Capture the cell that displays the provided text and extract its (x, y) central coordinate. 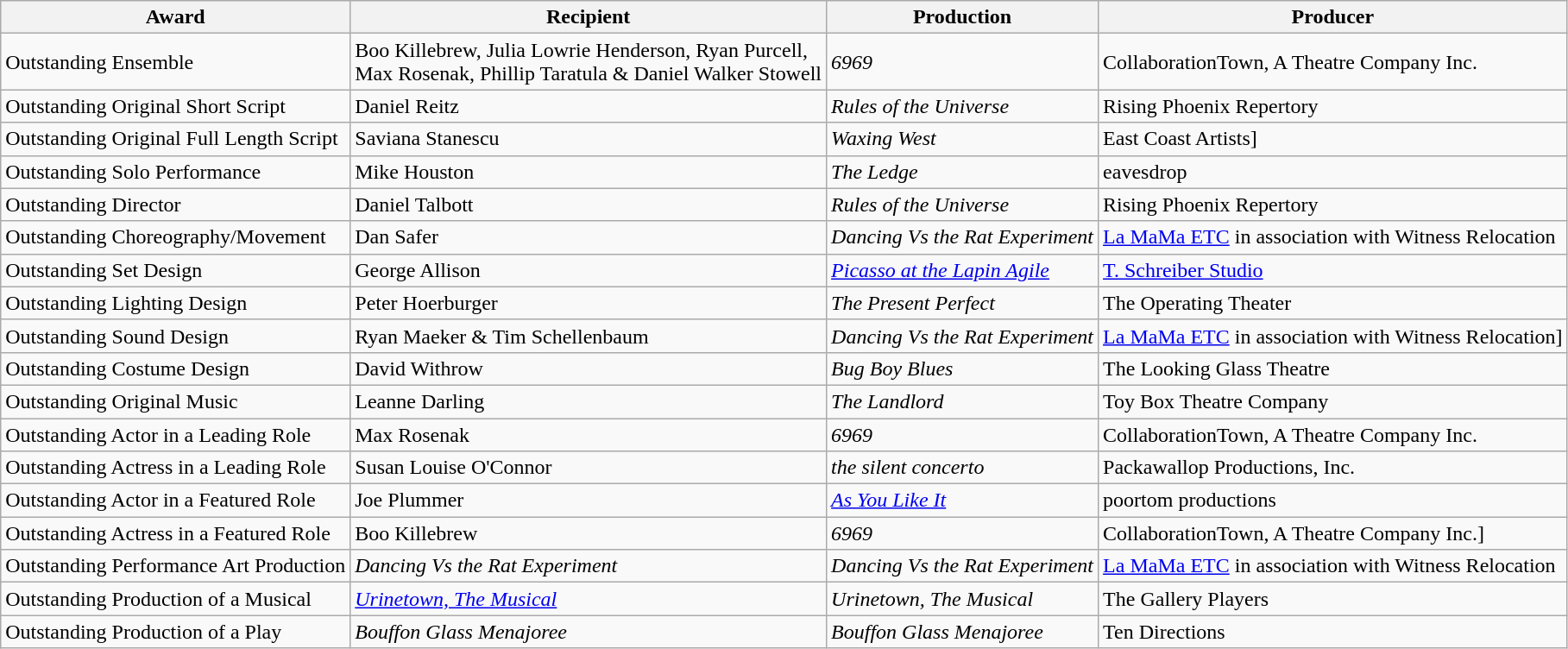
Outstanding Original Full Length Script (176, 139)
Outstanding Set Design (176, 270)
CollaborationTown, A Theatre Company Inc.] (1333, 533)
Outstanding Actress in a Featured Role (176, 533)
Saviana Stanescu (589, 139)
Outstanding Performance Art Production (176, 566)
Outstanding Solo Performance (176, 172)
The Operating Theater (1333, 303)
Bug Boy Blues (963, 369)
Outstanding Sound Design (176, 336)
Outstanding Director (176, 205)
Recipient (589, 17)
The Ledge (963, 172)
Max Rosenak (589, 434)
Outstanding Actor in a Featured Role (176, 501)
Outstanding Actress in a Leading Role (176, 468)
Outstanding Costume Design (176, 369)
Outstanding Original Short Script (176, 106)
Outstanding Original Music (176, 401)
Ten Directions (1333, 632)
Mike Houston (589, 172)
Picasso at the Lapin Agile (963, 270)
eavesdrop (1333, 172)
David Withrow (589, 369)
The Gallery Players (1333, 599)
Susan Louise O'Connor (589, 468)
The Present Perfect (963, 303)
Waxing West (963, 139)
Outstanding Choreography/Movement (176, 237)
T. Schreiber Studio (1333, 270)
Joe Plummer (589, 501)
Producer (1333, 17)
Ryan Maeker & Tim Schellenbaum (589, 336)
George Allison (589, 270)
Outstanding Actor in a Leading Role (176, 434)
Dan Safer (589, 237)
As You Like It (963, 501)
Production (963, 17)
the silent concerto (963, 468)
Outstanding Ensemble (176, 62)
Peter Hoerburger (589, 303)
Toy Box Theatre Company (1333, 401)
La MaMa ETC in association with Witness Relocation] (1333, 336)
Boo Killebrew, Julia Lowrie Henderson, Ryan Purcell,Max Rosenak, Phillip Taratula & Daniel Walker Stowell (589, 62)
poortom productions (1333, 501)
Award (176, 17)
Leanne Darling (589, 401)
Daniel Reitz (589, 106)
The Looking Glass Theatre (1333, 369)
The Landlord (963, 401)
Daniel Talbott (589, 205)
Outstanding Production of a Musical (176, 599)
Outstanding Lighting Design (176, 303)
East Coast Artists] (1333, 139)
Outstanding Production of a Play (176, 632)
Boo Killebrew (589, 533)
Packawallop Productions, Inc. (1333, 468)
